Output the (X, Y) coordinate of the center of the cell containing the given text.  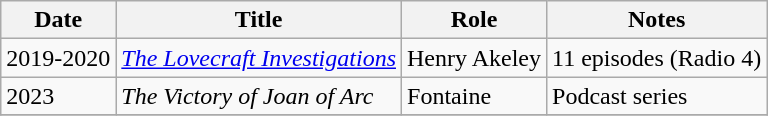
Title (259, 20)
Date (58, 20)
2019-2020 (58, 58)
Podcast series (657, 96)
The Victory of Joan of Arc (259, 96)
Notes (657, 20)
Role (474, 20)
2023 (58, 96)
Fontaine (474, 96)
The Lovecraft Investigations (259, 58)
Henry Akeley (474, 58)
11 episodes (Radio 4) (657, 58)
